Capture the cell that displays the provided text and extract its (X, Y) central coordinate. 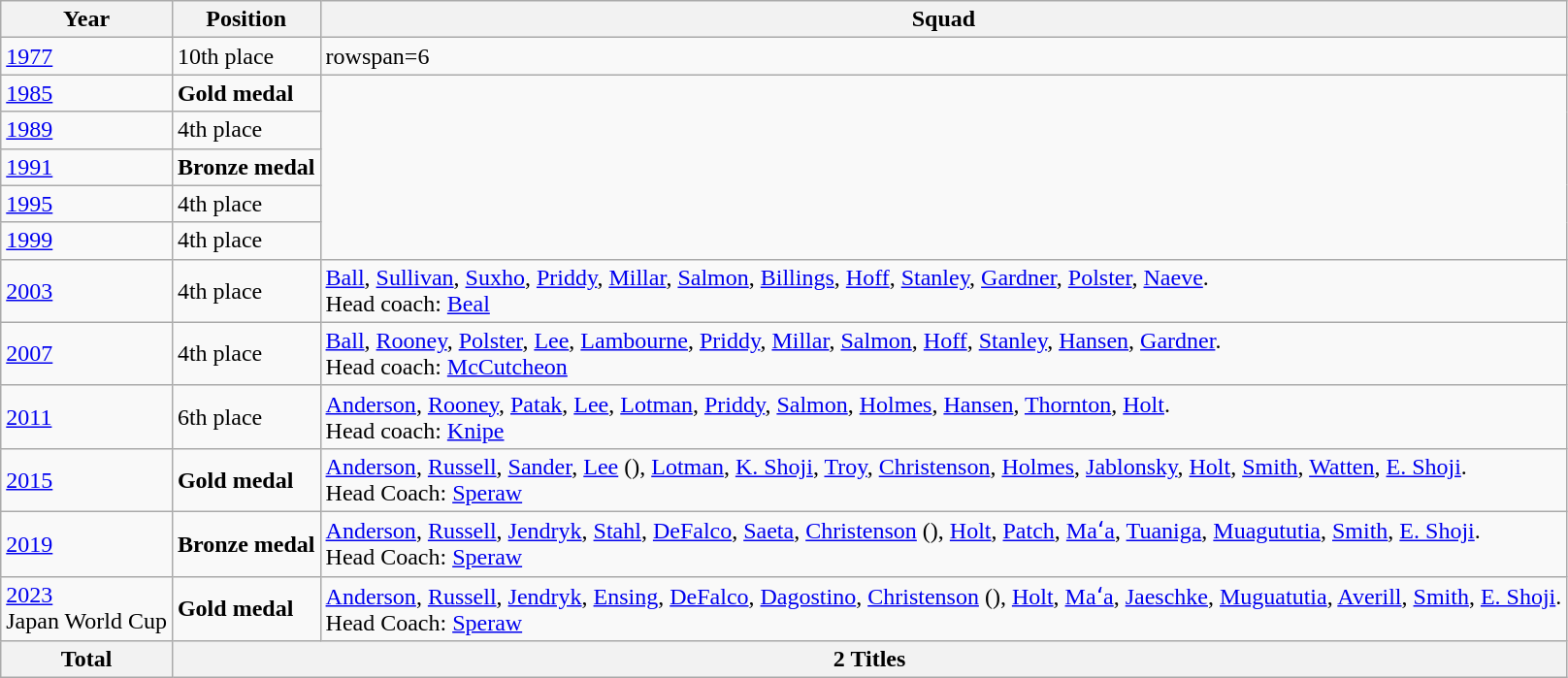
2003 (87, 291)
2015 (87, 479)
2023Japan World Cup (87, 609)
Year (87, 19)
rowspan=6 (943, 56)
Ball, Rooney, Polster, Lee, Lambourne, Priddy, Millar, Salmon, Hoff, Stanley, Hansen, Gardner. Head coach: McCutcheon (943, 353)
2 Titles (869, 660)
2011 (87, 417)
1989 (87, 130)
2007 (87, 353)
Squad (943, 19)
10th place (246, 56)
1991 (87, 167)
Ball, Sullivan, Suxho, Priddy, Millar, Salmon, Billings, Hoff, Stanley, Gardner, Polster, Naeve. Head coach: Beal (943, 291)
1999 (87, 241)
6th place (246, 417)
Total (87, 660)
Anderson, Rooney, Patak, Lee, Lotman, Priddy, Salmon, Holmes, Hansen, Thornton, Holt. Head coach: Knipe (943, 417)
1995 (87, 204)
Anderson, Russell, Sander, Lee (), Lotman, K. Shoji, Troy, Christenson, Holmes, Jablonsky, Holt, Smith, Watten, E. Shoji. Head Coach: Speraw (943, 479)
Anderson, Russell, Jendryk, Stahl, DeFalco, Saeta, Christenson (), Holt, Patch, Maʻa, Tuaniga, Muagututia, Smith, E. Shoji. Head Coach: Speraw (943, 543)
Position (246, 19)
1985 (87, 93)
2019 (87, 543)
1977 (87, 56)
